Return the [X, Y] coordinate for the center point of the cell that contains the specified text.  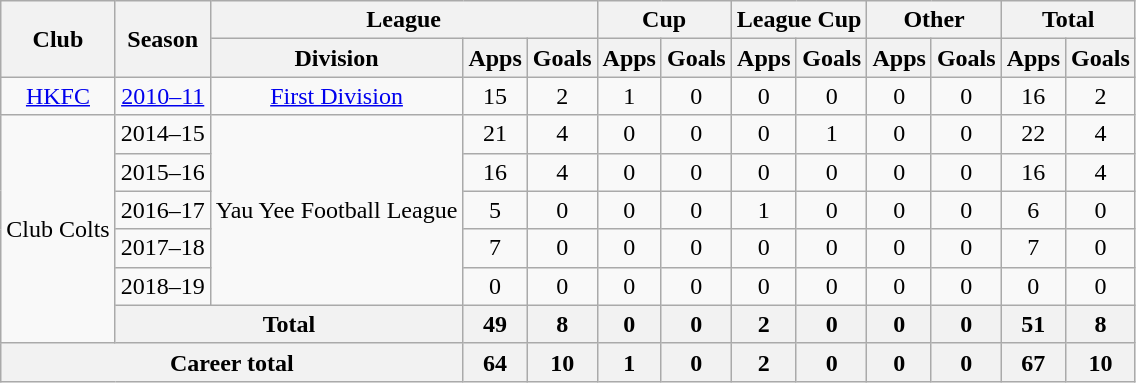
First Division [336, 96]
Career total [232, 362]
League [404, 20]
21 [495, 134]
2018–19 [162, 286]
6 [1033, 210]
67 [1033, 362]
15 [495, 96]
22 [1033, 134]
Club Colts [58, 229]
Season [162, 39]
2010–11 [162, 96]
Club [58, 39]
Other [934, 20]
2014–15 [162, 134]
49 [495, 324]
Cup [664, 20]
League Cup [799, 20]
Yau Yee Football League [336, 210]
5 [495, 210]
2016–17 [162, 210]
51 [1033, 324]
HKFC [58, 96]
2017–18 [162, 248]
Division [336, 58]
64 [495, 362]
2015–16 [162, 172]
